Search for the cell housing the specified text and yield its (x, y) center coordinate. 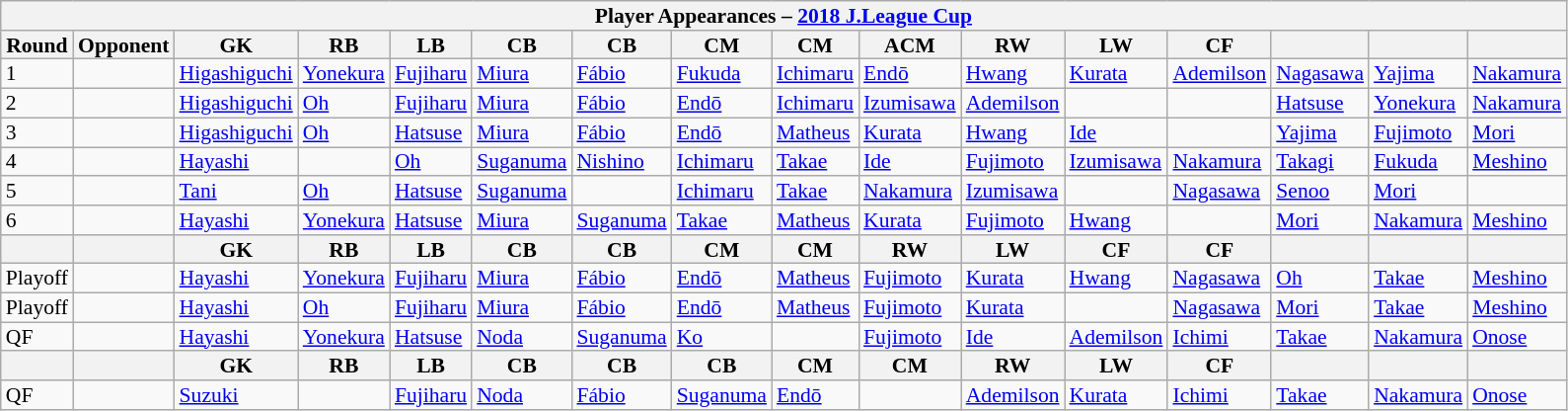
6 (37, 220)
Ko (722, 337)
4 (37, 162)
3 (37, 132)
1 (37, 74)
Tani (237, 191)
Round (37, 45)
ACM (910, 45)
Takagi (1320, 162)
2 (37, 104)
Nishino (622, 162)
Suzuki (237, 395)
Senoo (1320, 191)
5 (37, 191)
Opponent (124, 45)
Player Appearances – 2018 J.League Cup (784, 16)
